From the cell containing the given text, extract its center point as (x, y) coordinate. 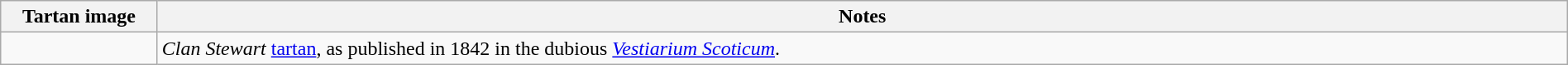
Notes (862, 17)
Clan Stewart tartan, as published in 1842 in the dubious Vestiarium Scoticum. (862, 48)
Tartan image (79, 17)
